Provide the (X, Y) coordinate of the cell's center where the given text is located.  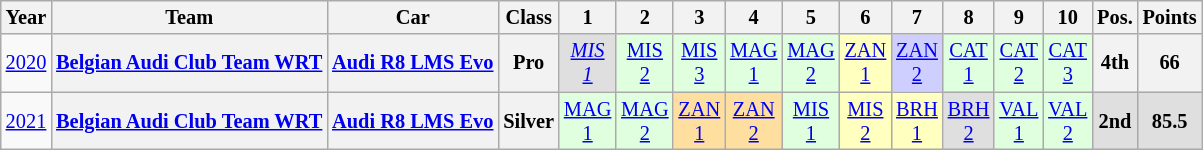
CAT3 (1068, 63)
Silver (528, 121)
CAT2 (1018, 63)
10 (1068, 17)
Points (1170, 17)
Car (412, 17)
MIS3 (699, 63)
6 (866, 17)
4th (1114, 63)
2 (644, 17)
8 (969, 17)
2020 (26, 63)
VAL2 (1068, 121)
7 (917, 17)
1 (588, 17)
5 (810, 17)
BRH2 (969, 121)
4 (754, 17)
66 (1170, 63)
9 (1018, 17)
85.5 (1170, 121)
Pos. (1114, 17)
Year (26, 17)
CAT1 (969, 63)
Class (528, 17)
2nd (1114, 121)
BRH1 (917, 121)
VAL1 (1018, 121)
Pro (528, 63)
Team (189, 17)
2021 (26, 121)
3 (699, 17)
